Extract the (x, y) coordinate from the center of the cell holding the provided text.  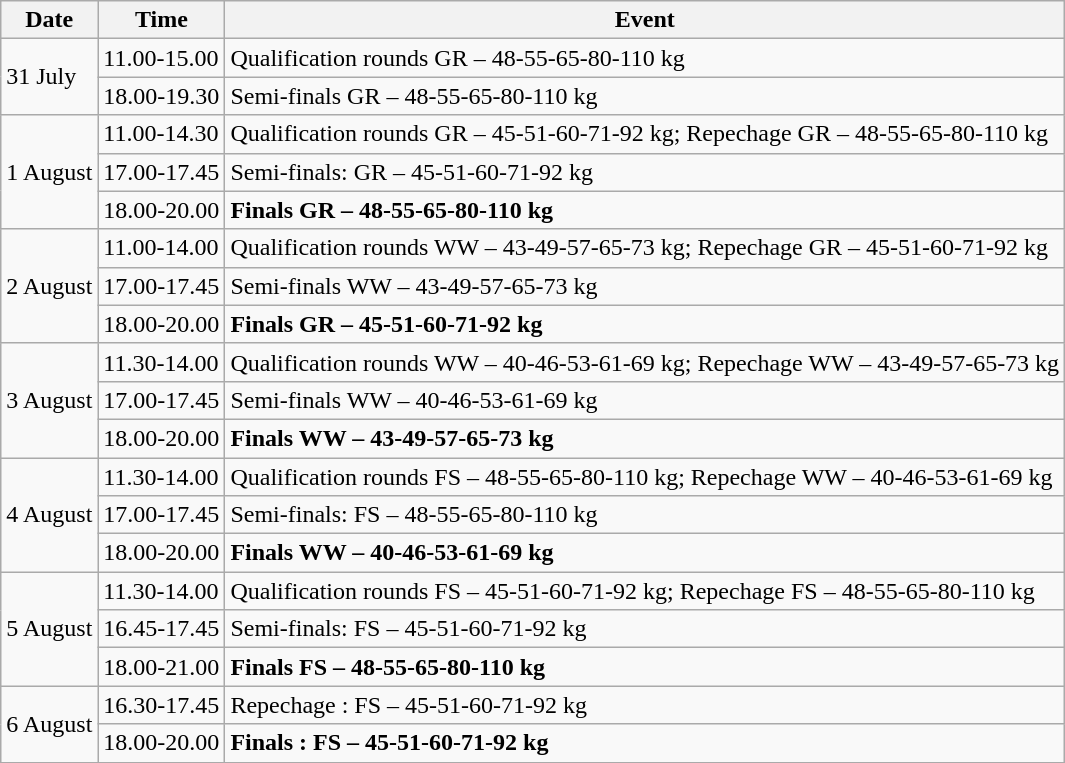
31 July (50, 77)
Semi-finals WW – 43-49-57-65-73 kg (645, 286)
Qualification rounds FS – 45-51-60-71-92 kg; Repechage FS – 48-55-65-80-110 kg (645, 591)
4 August (50, 515)
11.00-14.30 (162, 134)
1 August (50, 172)
Finals WW – 43-49-57-65-73 kg (645, 438)
Qualification rounds WW – 40-46-53-61-69 kg; Repechage WW – 43-49-57-65-73 kg (645, 362)
18.00-21.00 (162, 667)
Semi-finals WW – 40-46-53-61-69 kg (645, 400)
11.00-15.00 (162, 58)
Finals FS – 48-55-65-80-110 kg (645, 667)
Semi-finals: GR – 45-51-60-71-92 kg (645, 172)
Finals GR – 48-55-65-80-110 kg (645, 210)
Semi-finals: FS – 45-51-60-71-92 kg (645, 629)
Repechage : FS – 45-51-60-71-92 kg (645, 705)
Qualification rounds GR – 48-55-65-80-110 kg (645, 58)
Date (50, 20)
5 August (50, 629)
6 August (50, 724)
11.00-14.00 (162, 248)
2 August (50, 286)
Qualification rounds FS – 48-55-65-80-110 kg; Repechage WW – 40-46-53-61-69 kg (645, 477)
Semi-finals: FS – 48-55-65-80-110 kg (645, 515)
Semi-finals GR – 48-55-65-80-110 kg (645, 96)
Finals WW – 40-46-53-61-69 kg (645, 553)
Finals : FS – 45-51-60-71-92 kg (645, 743)
Qualification rounds GR – 45-51-60-71-92 kg; Repechage GR – 48-55-65-80-110 kg (645, 134)
Finals GR – 45-51-60-71-92 kg (645, 324)
Qualification rounds WW – 43-49-57-65-73 kg; Repechage GR – 45-51-60-71-92 kg (645, 248)
16.30-17.45 (162, 705)
Time (162, 20)
3 August (50, 400)
Event (645, 20)
18.00-19.30 (162, 96)
16.45-17.45 (162, 629)
